From the cell containing the given text, extract its center point as [X, Y] coordinate. 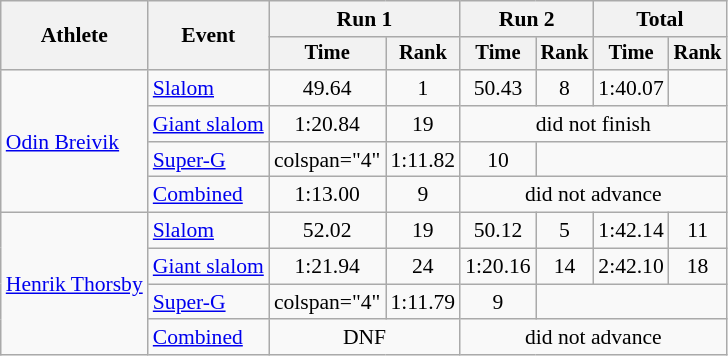
Event [208, 36]
Athlete [74, 36]
Run 2 [526, 19]
50.43 [498, 88]
Total [660, 19]
10 [498, 160]
8 [565, 88]
1:40.07 [630, 88]
DNF [364, 338]
49.64 [328, 88]
1 [424, 88]
Odin Breivik [74, 141]
18 [698, 267]
1:20.84 [328, 124]
1:42.14 [630, 231]
14 [565, 267]
Run 1 [364, 19]
50.12 [498, 231]
2:42.10 [630, 267]
52.02 [328, 231]
1:11.79 [424, 302]
11 [698, 231]
1:11.82 [424, 160]
1:21.94 [328, 267]
1:13.00 [328, 195]
Henrik Thorsby [74, 284]
5 [565, 231]
1:20.16 [498, 267]
did not finish [593, 124]
24 [424, 267]
